Locate the cell with the specified text and output its [x, y] center coordinate. 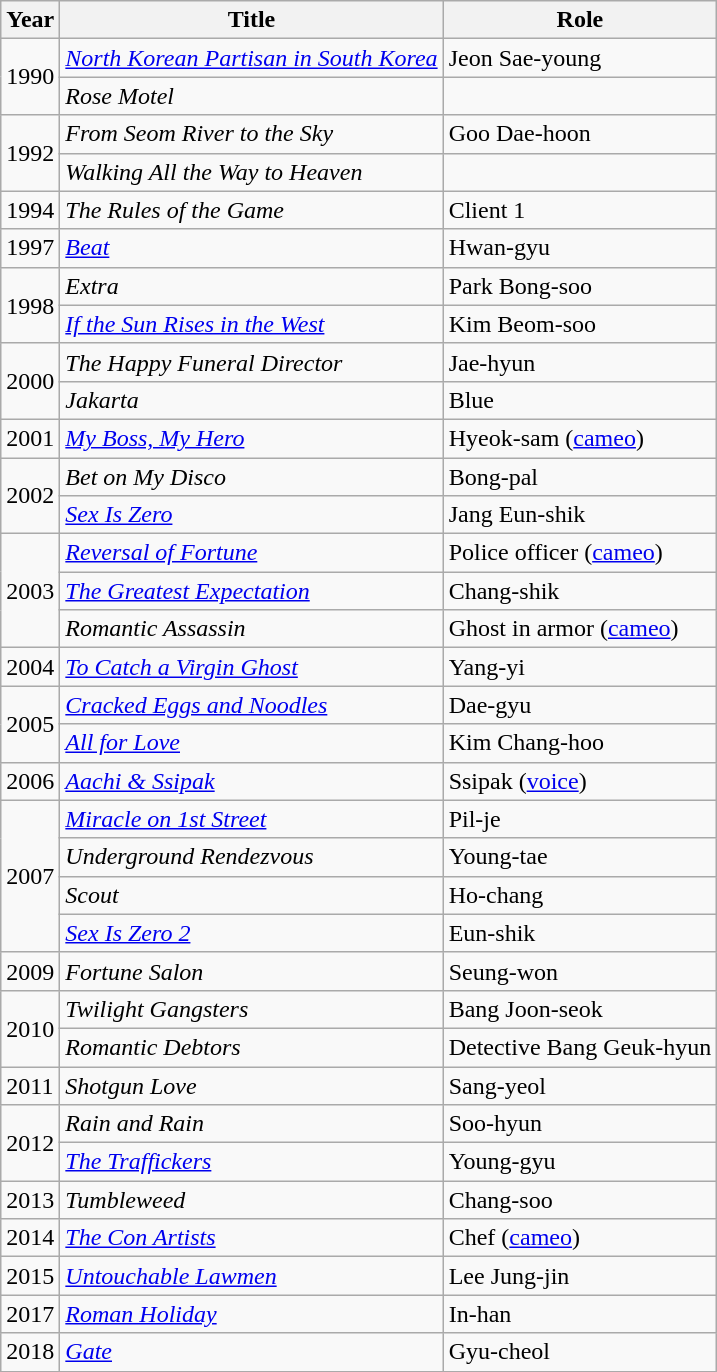
The Con Artists [252, 1238]
1994 [30, 210]
Romantic Debtors [252, 1047]
2015 [30, 1276]
Sang-yeol [580, 1085]
The Traffickers [252, 1162]
Title [252, 20]
My Boss, My Hero [252, 438]
1997 [30, 248]
Aachi & Ssipak [252, 781]
Blue [580, 400]
1992 [30, 153]
Bong-pal [580, 477]
Chang-shik [580, 591]
Young-tae [580, 857]
Untouchable Lawmen [252, 1276]
Hwan-gyu [580, 248]
Park Bong-soo [580, 286]
2010 [30, 1028]
Cracked Eggs and Noodles [252, 705]
North Korean Partisan in South Korea [252, 58]
2012 [30, 1143]
Ssipak (voice) [580, 781]
Romantic Assassin [252, 629]
Eun-shik [580, 933]
Fortune Salon [252, 971]
2001 [30, 438]
Young-gyu [580, 1162]
The Happy Funeral Director [252, 362]
Bet on My Disco [252, 477]
Miracle on 1st Street [252, 819]
Reversal of Fortune [252, 553]
Jae-hyun [580, 362]
In-han [580, 1314]
Beat [252, 248]
Client 1 [580, 210]
Sex Is Zero 2 [252, 933]
Dae-gyu [580, 705]
Shotgun Love [252, 1085]
1998 [30, 305]
2005 [30, 724]
Goo Dae-hoon [580, 134]
Underground Rendezvous [252, 857]
Hyeok-sam (cameo) [580, 438]
Jeon Sae-young [580, 58]
Walking All the Way to Heaven [252, 172]
Yang-yi [580, 667]
If the Sun Rises in the West [252, 324]
2000 [30, 381]
Chang-soo [580, 1200]
2017 [30, 1314]
Seung-won [580, 971]
Lee Jung-jin [580, 1276]
2007 [30, 876]
To Catch a Virgin Ghost [252, 667]
Rose Motel [252, 96]
Kim Chang-hoo [580, 743]
Scout [252, 895]
Rain and Rain [252, 1124]
Ho-chang [580, 895]
Ghost in armor (cameo) [580, 629]
From Seom River to the Sky [252, 134]
2003 [30, 591]
Tumbleweed [252, 1200]
2011 [30, 1085]
Roman Holiday [252, 1314]
2004 [30, 667]
Year [30, 20]
2006 [30, 781]
2018 [30, 1352]
Soo-hyun [580, 1124]
Sex Is Zero [252, 515]
1990 [30, 77]
Police officer (cameo) [580, 553]
The Greatest Expectation [252, 591]
Chef (cameo) [580, 1238]
Role [580, 20]
Twilight Gangsters [252, 1009]
2002 [30, 496]
Gyu-cheol [580, 1352]
Extra [252, 286]
2014 [30, 1238]
All for Love [252, 743]
Jang Eun-shik [580, 515]
The Rules of the Game [252, 210]
Pil-je [580, 819]
Jakarta [252, 400]
Kim Beom-soo [580, 324]
Gate [252, 1352]
Detective Bang Geuk-hyun [580, 1047]
2009 [30, 971]
Bang Joon-seok [580, 1009]
2013 [30, 1200]
